Find where the given text appears and provide that cell's center as [x, y] coordinate. 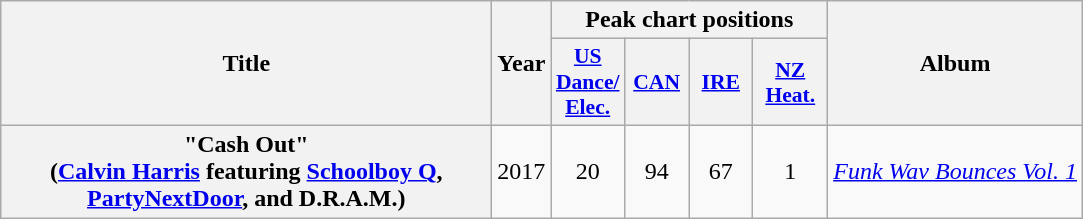
20 [588, 171]
Peak chart positions [690, 20]
1 [790, 171]
2017 [522, 171]
67 [721, 171]
"Cash Out"(Calvin Harris featuring Schoolboy Q, PartyNextDoor, and D.R.A.M.) [246, 171]
USDance/Elec. [588, 82]
IRE [721, 82]
NZHeat. [790, 82]
Album [956, 64]
94 [657, 171]
Funk Wav Bounces Vol. 1 [956, 171]
CAN [657, 82]
Title [246, 64]
Year [522, 64]
